Provide the [X, Y] coordinate of the cell's center where the given text is located.  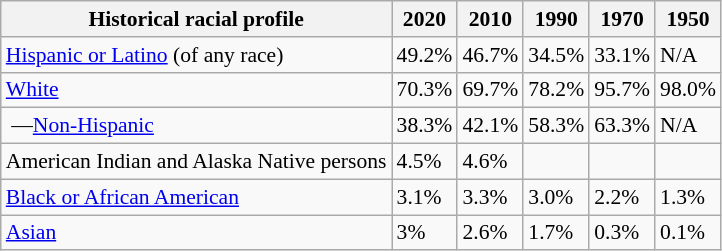
Black or African American [196, 197]
63.3% [622, 126]
—Non-Hispanic [196, 126]
3% [425, 233]
3.3% [490, 197]
2020 [425, 19]
95.7% [622, 90]
2.6% [490, 233]
46.7% [490, 55]
American Indian and Alaska Native persons [196, 162]
2010 [490, 19]
33.1% [622, 55]
1970 [622, 19]
34.5% [556, 55]
49.2% [425, 55]
38.3% [425, 126]
0.3% [622, 233]
Asian [196, 233]
2.2% [622, 197]
1950 [688, 19]
Historical racial profile [196, 19]
42.1% [490, 126]
1990 [556, 19]
78.2% [556, 90]
3.0% [556, 197]
4.5% [425, 162]
98.0% [688, 90]
58.3% [556, 126]
4.6% [490, 162]
70.3% [425, 90]
1.3% [688, 197]
0.1% [688, 233]
3.1% [425, 197]
1.7% [556, 233]
Hispanic or Latino (of any race) [196, 55]
69.7% [490, 90]
White [196, 90]
